For the text-containing cell, return its midpoint in (X, Y) coordinate format. 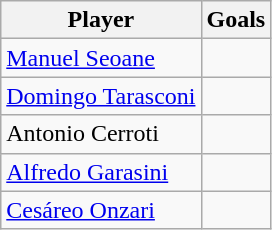
Cesáreo Onzari (101, 210)
Manuel Seoane (101, 58)
Player (101, 20)
Antonio Cerroti (101, 134)
Alfredo Garasini (101, 172)
Goals (236, 20)
Domingo Tarasconi (101, 96)
